Scan for the cell matching the given text and deliver its [X, Y] coordinate at center. 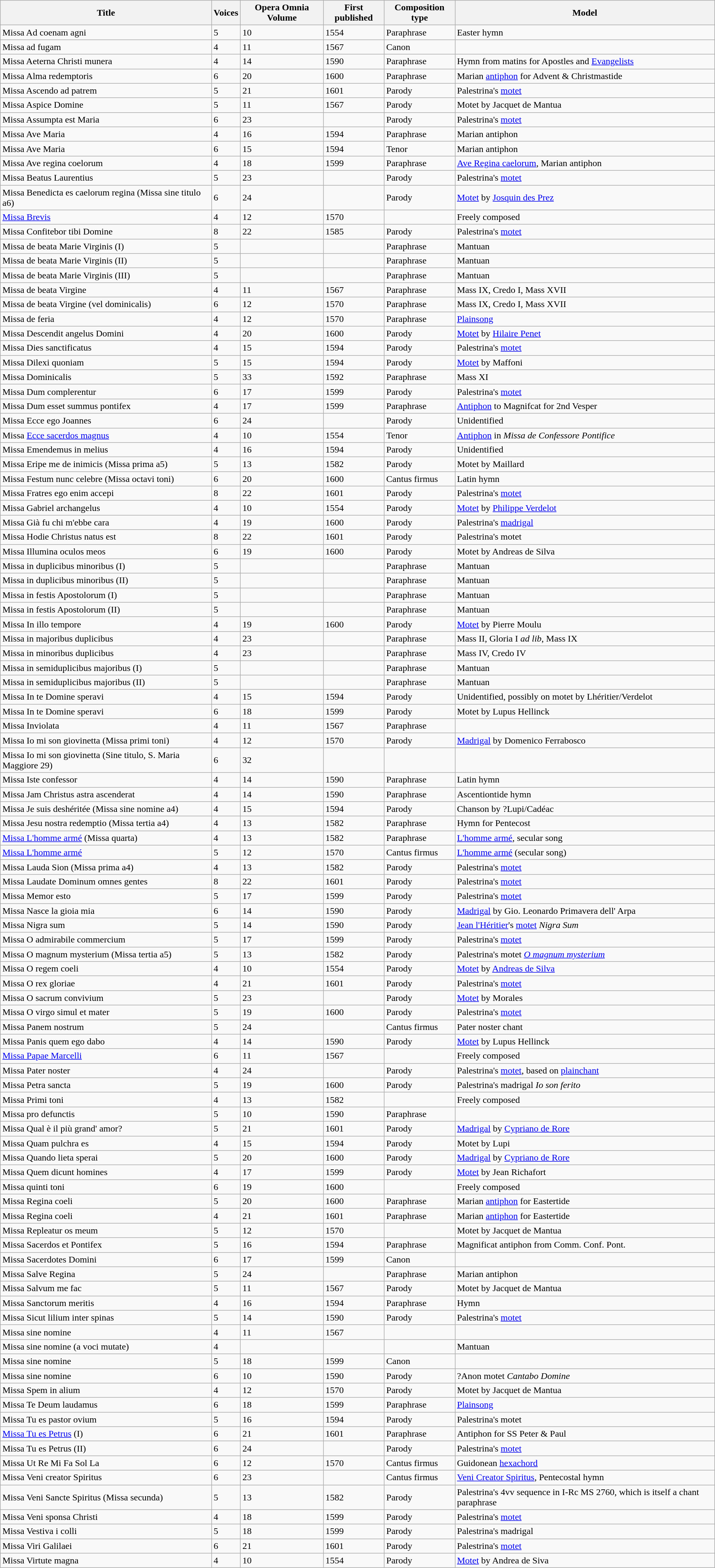
Missa Dilexi quoniam [106, 362]
Missa Jesu nostra redemptio (Missa tertia a4) [106, 823]
Missa Sanctorum meritis [106, 1303]
Missa Ave regina coelorum [106, 163]
Title [106, 13]
Missa Sicut lilium inter spinas [106, 1317]
Missa in festis Apostolorum (II) [106, 609]
Missa Salvum me fac [106, 1288]
Missa Qual è il più grand' amor? [106, 1128]
Missa Ad coenam agni [106, 32]
Guidonean hexachord [585, 1463]
Missa de feria [106, 319]
Missa Spem in alium [106, 1390]
Missa Io mi son giovinetta (Sine titulo, S. Maria Maggiore 29) [106, 760]
Madrigal by Gio. Leonardo Primavera dell' Arpa [585, 911]
Missa Ut Re Mi Fa Sol La [106, 1463]
Missa in semiduplicibus majoribus (I) [106, 668]
Missa Alma redemptoris [106, 76]
Missa Iste confessor [106, 780]
Mass II, Gloria I ad lib, Mass IX [585, 639]
Missa in duplicibus minoribus (I) [106, 566]
Ave Regina caelorum, Marian antiphon [585, 163]
Missa Primi toni [106, 1099]
Missa Brevis [106, 217]
Missa Veni creator Spiritus [106, 1477]
Mass IV, Credo IV [585, 653]
32 [282, 760]
Missa Già fu chi m'ebbe cara [106, 522]
Motet by Maffoni [585, 362]
Missa Papae Marcelli [106, 1056]
Mass XI [585, 377]
Missa pro defunctis [106, 1114]
Missa sine nomine (a voci mutate) [106, 1347]
Missa Jam Christus astra ascenderat [106, 794]
Magnificat antiphon from Comm. Conf. Pont. [585, 1245]
Veni Creator Spiritus, Pentecostal hymn [585, 1477]
Antiphon for SS Peter & Paul [585, 1434]
Missa Assumpta est Maria [106, 120]
Missa Tu es Petrus (I) [106, 1434]
Missa Gabriel archangelus [106, 508]
Missa O regem coeli [106, 969]
Pater noster chant [585, 1027]
Missa Io mi son giovinetta (Missa primi toni) [106, 740]
Missa Repleatur os meum [106, 1230]
Missa O admirabile commercium [106, 940]
Antiphon to Magnifcat for 2nd Vesper [585, 406]
Chanson by ?Lupi/Cadéac [585, 809]
Motet by Philippe Verdelot [585, 508]
Palestrina's madrigal Io son ferito [585, 1085]
Motet by Andrea de Siva [585, 1560]
Easter hymn [585, 32]
Missa In illo tempore [106, 624]
Motet by Maillard [585, 464]
Missa Aeterna Christi munera [106, 61]
Missa Tu es Petrus (II) [106, 1448]
Missa Je suis deshéritée (Missa sine nomine a4) [106, 809]
Missa Ecce sacerdos magnus [106, 435]
Missa Quam pulchra es [106, 1143]
Missa Memor esto [106, 896]
Marian antiphon for Advent & Christmastide [585, 76]
Opera Omnia Volume [282, 13]
Motet by Pierre Moulu [585, 624]
Missa Benedicta es caelorum regina (Missa sine titulo a6) [106, 197]
Missa Dies sanctificatus [106, 348]
Missa Panis quem ego dabo [106, 1041]
Missa Illumina oculos meos [106, 551]
Missa Dominicalis [106, 377]
Missa Aspice Domine [106, 105]
Missa Nigra sum [106, 925]
1592 [354, 377]
Missa Petra sancta [106, 1085]
Missa in festis Apostolorum (I) [106, 595]
Missa Festum nunc celebre (Missa octavi toni) [106, 479]
Missa Dum complerentur [106, 391]
Missa Fratres ego enim accepi [106, 493]
Missa O rex gloriae [106, 983]
Missa ad fugam [106, 47]
Missa Veni sponsa Christi [106, 1517]
Palestrina's motet, based on plainchant [585, 1070]
Palestrina's 4vv sequence in I-Rc MS 2760, which is itself a chant paraphrase [585, 1497]
Antiphon in Missa de Confessore Pontifice [585, 435]
Hymn from matins for Apostles and Evangelists [585, 61]
Missa Eripe me de inimicis (Missa prima a5) [106, 464]
Missa Veni Sancte Spiritus (Missa secunda) [106, 1497]
Motet by Hilaire Penet [585, 333]
Missa O virgo simul et mater [106, 1012]
L'homme armé, secular song [585, 838]
Missa Nasce la gioia mia [106, 911]
Missa Ecce ego Joannes [106, 420]
Missa de beata Marie Virginis (I) [106, 246]
Motet by Josquin des Prez [585, 197]
Missa Confitebor tibi Domine [106, 232]
Missa Beatus Laurentius [106, 178]
Jean l'Héritier's motet Nigra Sum [585, 925]
Motet by Lupi [585, 1143]
1585 [354, 232]
Missa Dum esset summus pontifex [106, 406]
Missa Descendit angelus Domini [106, 333]
Missa in semiduplicibus majoribus (II) [106, 682]
Missa de beata Virgine (vel dominicalis) [106, 304]
Voices [226, 13]
Missa Viri Galilaei [106, 1546]
Missa Sacerdotes Domini [106, 1259]
Missa de beata Marie Virginis (II) [106, 261]
Missa Virtute magna [106, 1560]
Hymn for Pentecost [585, 823]
Model [585, 13]
Missa Inviolata [106, 726]
Missa O magnum mysterium (Missa tertia a5) [106, 954]
Missa Quem dicunt homines [106, 1172]
Missa Laudate Dominum omnes gentes [106, 881]
Missa Emendemus in melius [106, 450]
Missa Sacerdos et Pontifex [106, 1245]
Missa Hodie Christus natus est [106, 537]
Motet by Morales [585, 998]
Missa in majoribus duplicibus [106, 639]
Missa Quando lieta sperai [106, 1158]
Missa Panem nostrum [106, 1027]
Missa Vestiva i colli [106, 1531]
Missa quinti toni [106, 1187]
Missa Pater noster [106, 1070]
Missa in duplicibus minoribus (II) [106, 580]
Composition type [419, 13]
First published [354, 13]
Missa Ascendo ad patrem [106, 91]
Unidentified, possibly on motet by Lhéritier/Verdelot [585, 697]
Missa Tu es pastor ovium [106, 1419]
Missa Lauda Sion (Missa prima a4) [106, 867]
Missa de beata Marie Virginis (III) [106, 275]
Ascentiontide hymn [585, 794]
Motet by Jean Richafort [585, 1172]
Missa L'homme armé (Missa quarta) [106, 838]
Madrigal by Domenico Ferrabosco [585, 740]
Missa de beata Virgine [106, 290]
Missa O sacrum convivium [106, 998]
Hymn [585, 1303]
Missa L'homme armé [106, 852]
Palestrina's motet O magnum mysterium [585, 954]
Missa Te Deum laudamus [106, 1405]
Missa in minoribus duplicibus [106, 653]
Missa Salve Regina [106, 1274]
?Anon motet Cantabo Domine [585, 1376]
33 [282, 377]
L'homme armé (secular song) [585, 852]
